Pinpoint the cell where the given text exists, returning its [x, y] midpoint coordinate. 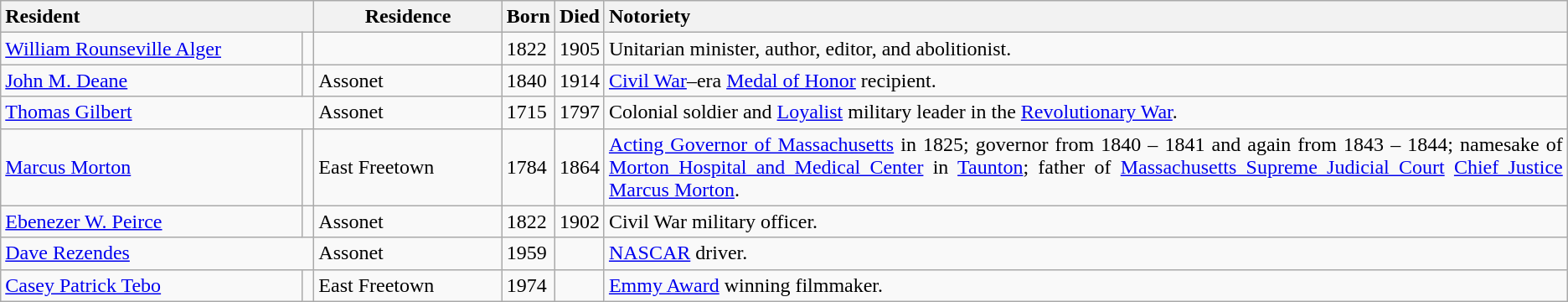
Unitarian minister, author, editor, and abolitionist. [1086, 49]
Died [580, 17]
Thomas Gilbert [157, 112]
Ebenezer W. Peirce [151, 221]
1905 [580, 49]
Emmy Award winning filmmaker. [1086, 285]
1914 [580, 81]
Colonial soldier and Loyalist military leader in the Revolutionary War. [1086, 112]
1797 [580, 112]
1840 [528, 81]
NASCAR driver. [1086, 253]
Residence [408, 17]
1715 [528, 112]
Resident [157, 17]
1974 [528, 285]
Born [528, 17]
John M. Deane [151, 81]
Casey Patrick Tebo [151, 285]
Civil War–era Medal of Honor recipient. [1086, 81]
William Rounseville Alger [151, 49]
Dave Rezendes [157, 253]
Civil War military officer. [1086, 221]
1864 [580, 167]
1784 [528, 167]
1902 [580, 221]
Notoriety [1086, 17]
1959 [528, 253]
Marcus Morton [151, 167]
